Identify which cell holds the provided text, then report its (X, Y) central coordinate. 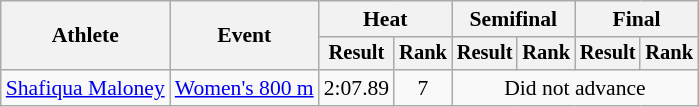
Did not advance (575, 88)
Athlete (86, 36)
Final (636, 19)
7 (423, 88)
Heat (386, 19)
Women's 800 m (244, 88)
Semifinal (514, 19)
Event (244, 36)
Shafiqua Maloney (86, 88)
2:07.89 (356, 88)
